Pinpoint the cell where the given text exists, returning its (X, Y) midpoint coordinate. 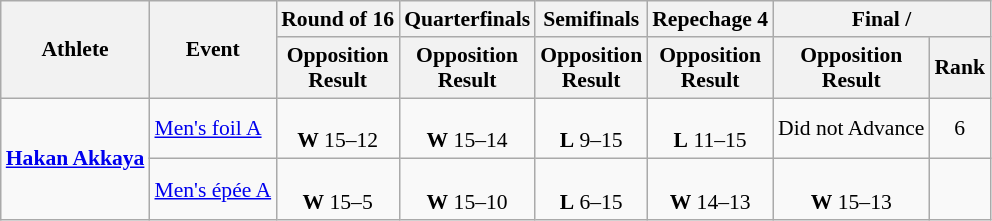
Final / (882, 19)
Semifinals (591, 19)
Did not Advance (851, 128)
L 11–15 (710, 128)
Quarterfinals (467, 19)
W 14–13 (710, 190)
Event (212, 50)
W 15–12 (338, 128)
L 9–15 (591, 128)
Men's épée A (212, 190)
Repechage 4 (710, 19)
Athlete (76, 50)
6 (960, 128)
Round of 16 (338, 19)
W 15–5 (338, 190)
Men's foil A (212, 128)
W 15–13 (851, 190)
W 15–14 (467, 128)
Rank (960, 68)
Hakan Akkaya (76, 159)
W 15–10 (467, 190)
L 6–15 (591, 190)
